Return [X, Y] of the center of cell containing provided text 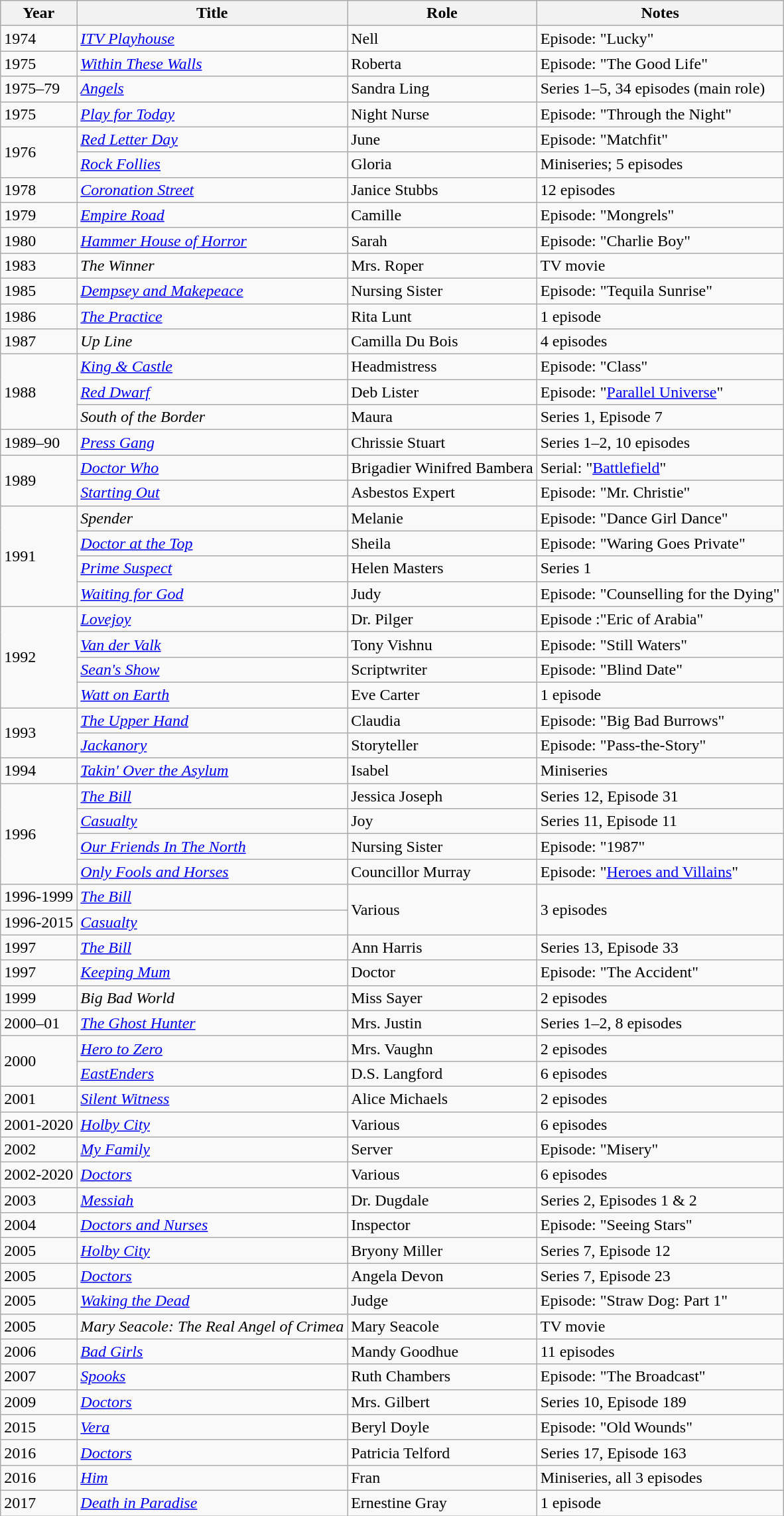
Silent Witness [212, 1099]
Doctor at the Top [212, 543]
1994 [38, 771]
1991 [38, 556]
Fran [442, 1478]
Series 7, Episode 12 [660, 1251]
2000–01 [38, 1023]
1979 [38, 215]
Episode: "Seeing Stars" [660, 1225]
Press Gang [212, 443]
Episode: "The Good Life" [660, 64]
Series 12, Episode 31 [660, 796]
Episode: "Matchfit" [660, 139]
Melanie [442, 518]
Sheila [442, 543]
2006 [38, 1351]
The Practice [212, 316]
Gloria [442, 165]
Episode :"Eric of Arabia" [660, 619]
Series 2, Episodes 1 & 2 [660, 1200]
12 episodes [660, 190]
Ruth Chambers [442, 1377]
Notes [660, 13]
Series 11, Episode 11 [660, 821]
Title [212, 13]
11 episodes [660, 1351]
Sean's Show [212, 669]
2001 [38, 1099]
2017 [38, 1503]
Episode: "Still Waters" [660, 644]
Janice Stubbs [442, 190]
2001-2020 [38, 1125]
Alice Michaels [442, 1099]
Bad Girls [212, 1351]
1993 [38, 732]
Ann Harris [442, 947]
June [442, 139]
Year [38, 13]
Watt on Earth [212, 695]
Joy [442, 821]
Death in Paradise [212, 1503]
Red Letter Day [212, 139]
Sandra Ling [442, 89]
Waiting for God [212, 594]
Episode: "Class" [660, 367]
1996-1999 [38, 897]
Storyteller [442, 746]
Bryony Miller [442, 1251]
Series 13, Episode 33 [660, 947]
Roberta [442, 64]
1978 [38, 190]
1989 [38, 480]
Series 7, Episode 23 [660, 1276]
Mrs. Roper [442, 265]
Mary Seacole [442, 1326]
D.S. Langford [442, 1073]
1996-2015 [38, 922]
Jessica Joseph [442, 796]
My Family [212, 1150]
Helen Masters [442, 569]
Series 1–2, 10 episodes [660, 443]
Coronation Street [212, 190]
Episode: "Through the Night" [660, 114]
Episode: "Straw Dog: Part 1" [660, 1301]
1980 [38, 240]
Deb Lister [442, 392]
Headmistress [442, 367]
Episode: "Big Bad Burrows" [660, 720]
Takin' Over the Asylum [212, 771]
1988 [38, 392]
Dr. Dugdale [442, 1200]
Episode: "Tequila Sunrise" [660, 291]
Rita Lunt [442, 316]
Our Friends In The North [212, 847]
The Upper Hand [212, 720]
2003 [38, 1200]
Play for Today [212, 114]
Empire Road [212, 215]
Only Fools and Horses [212, 872]
Mandy Goodhue [442, 1351]
Beryl Doyle [442, 1427]
Patricia Telford [442, 1452]
1983 [38, 265]
Chrissie Stuart [442, 443]
Series 1, Episode 7 [660, 417]
ITV Playhouse [212, 38]
Messiah [212, 1200]
Role [442, 13]
Doctor [442, 973]
1976 [38, 152]
Series 1–2, 8 episodes [660, 1023]
King & Castle [212, 367]
Episode: "The Broadcast" [660, 1377]
Inspector [442, 1225]
1989–90 [38, 443]
Episode: "1987" [660, 847]
Episode: "Lucky" [660, 38]
Series 10, Episode 189 [660, 1402]
Camille [442, 215]
2000 [38, 1061]
Asbestos Expert [442, 493]
Episode: "The Accident" [660, 973]
Episode: "Pass-the-Story" [660, 746]
Judge [442, 1301]
Miss Sayer [442, 998]
Episode: "Blind Date" [660, 669]
Episode: "Mongrels" [660, 215]
Doctors and Nurses [212, 1225]
Angela Devon [442, 1276]
Episode: "Counselling for the Dying" [660, 594]
The Winner [212, 265]
1987 [38, 342]
1985 [38, 291]
South of the Border [212, 417]
2009 [38, 1402]
Spender [212, 518]
3 episodes [660, 910]
Serial: "Battlefield" [660, 468]
Ernestine Gray [442, 1503]
Doctor Who [212, 468]
Isabel [442, 771]
Spooks [212, 1377]
Angels [212, 89]
Episode: "Old Wounds" [660, 1427]
Starting Out [212, 493]
Miniseries; 5 episodes [660, 165]
Mrs. Vaughn [442, 1048]
Up Line [212, 342]
Mrs. Gilbert [442, 1402]
Eve Carter [442, 695]
Red Dwarf [212, 392]
Prime Suspect [212, 569]
EastEnders [212, 1073]
Series 1 [660, 569]
Series 17, Episode 163 [660, 1452]
Episode: "Parallel Universe" [660, 392]
Night Nurse [442, 114]
Claudia [442, 720]
Server [442, 1150]
Miniseries [660, 771]
Van der Valk [212, 644]
1996 [38, 834]
Episode: "Waring Goes Private" [660, 543]
Hammer House of Horror [212, 240]
4 episodes [660, 342]
Jackanory [212, 746]
Series 1–5, 34 episodes (main role) [660, 89]
Lovejoy [212, 619]
2002 [38, 1150]
Episode: "Charlie Boy" [660, 240]
Councillor Murray [442, 872]
Him [212, 1478]
Dempsey and Makepeace [212, 291]
Vera [212, 1427]
Episode: "Heroes and Villains" [660, 872]
Judy [442, 594]
Sarah [442, 240]
Scriptwriter [442, 669]
Waking the Dead [212, 1301]
Episode: "Misery" [660, 1150]
Within These Walls [212, 64]
Mrs. Justin [442, 1023]
Mary Seacole: The Real Angel of Crimea [212, 1326]
Episode: "Mr. Christie" [660, 493]
Tony Vishnu [442, 644]
Brigadier Winifred Bambera [442, 468]
2002-2020 [38, 1175]
Dr. Pilger [442, 619]
2004 [38, 1225]
Miniseries, all 3 episodes [660, 1478]
1975–79 [38, 89]
Big Bad World [212, 998]
2015 [38, 1427]
1986 [38, 316]
Nell [442, 38]
1974 [38, 38]
Rock Follies [212, 165]
Hero to Zero [212, 1048]
2007 [38, 1377]
Keeping Mum [212, 973]
1999 [38, 998]
Maura [442, 417]
Episode: "Dance Girl Dance" [660, 518]
1992 [38, 657]
Camilla Du Bois [442, 342]
The Ghost Hunter [212, 1023]
